Return the [X, Y] coordinate for the center point of the cell that contains the specified text.  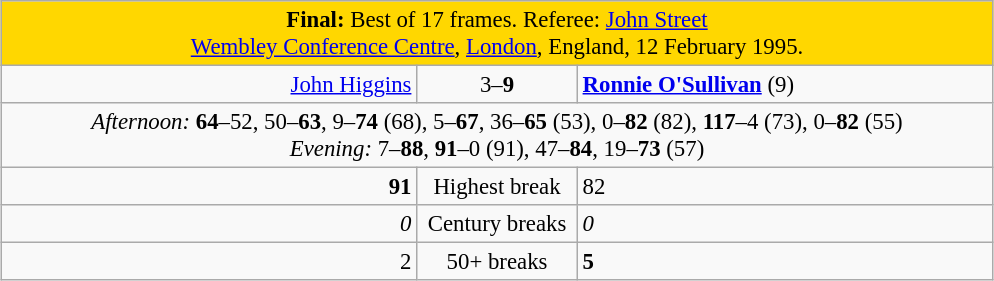
5 [785, 262]
Afternoon: 64–52, 50–63, 9–74 (68), 5–67, 36–65 (53), 0–82 (82), 117–4 (73), 0–82 (55) Evening: 7–88, 91–0 (91), 47–84, 19–73 (57) [497, 136]
91 [209, 187]
3–9 [498, 85]
Century breaks [498, 224]
82 [785, 187]
John Higgins [209, 85]
Highest break [498, 187]
2 [209, 262]
Ronnie O'Sullivan (9) [785, 85]
50+ breaks [498, 262]
Final: Best of 17 frames. Referee: John Street Wembley Conference Centre, London, England, 12 February 1995. [497, 34]
